Output the (x, y) coordinate of the center of the cell containing the given text.  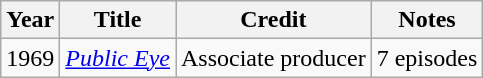
Public Eye (118, 58)
Title (118, 20)
1969 (30, 58)
Year (30, 20)
7 episodes (427, 58)
Associate producer (274, 58)
Credit (274, 20)
Notes (427, 20)
